Return the [X, Y] coordinate for the center point of the cell that contains the specified text.  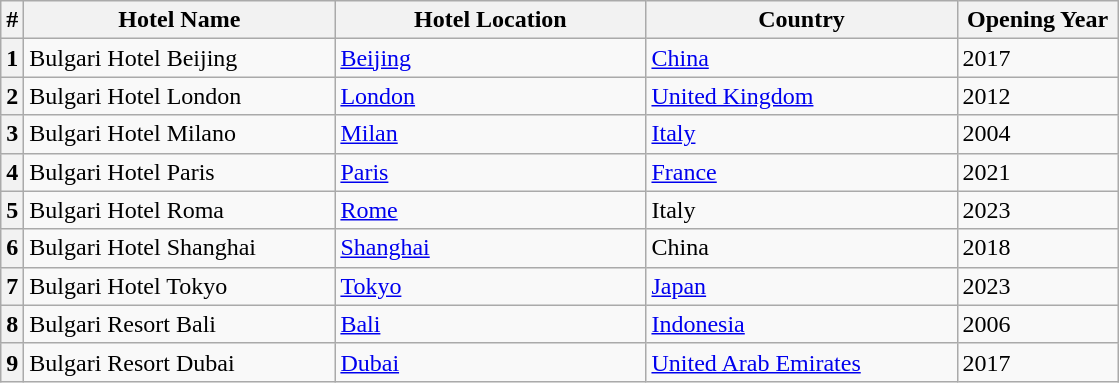
Paris [490, 172]
2 [12, 96]
Bulgari Hotel Milano [180, 134]
Bulgari Hotel Paris [180, 172]
Bulgari Resort Bali [180, 324]
France [802, 172]
Milan [490, 134]
Bali [490, 324]
2012 [1038, 96]
7 [12, 286]
London [490, 96]
3 [12, 134]
6 [12, 248]
2021 [1038, 172]
United Kingdom [802, 96]
Shanghai [490, 248]
Japan [802, 286]
Bulgari Hotel Beijing [180, 58]
Beijing [490, 58]
9 [12, 362]
Rome [490, 210]
2018 [1038, 248]
Dubai [490, 362]
Tokyo [490, 286]
United Arab Emirates [802, 362]
Bulgari Hotel Roma [180, 210]
8 [12, 324]
Indonesia [802, 324]
Hotel Name [180, 20]
Bulgari Hotel Tokyo [180, 286]
Bulgari Resort Dubai [180, 362]
Hotel Location [490, 20]
Country [802, 20]
Opening Year [1038, 20]
2006 [1038, 324]
4 [12, 172]
Bulgari Hotel London [180, 96]
1 [12, 58]
# [12, 20]
5 [12, 210]
Bulgari Hotel Shanghai [180, 248]
2004 [1038, 134]
